Find where the given text appears and provide that cell's center as [X, Y] coordinate. 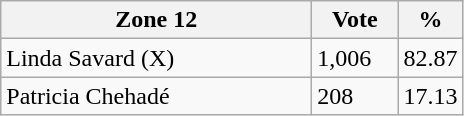
Patricia Chehadé [156, 96]
17.13 [430, 96]
208 [355, 96]
% [430, 20]
Linda Savard (X) [156, 58]
Zone 12 [156, 20]
82.87 [430, 58]
1,006 [355, 58]
Vote [355, 20]
